For the text-containing cell, return its midpoint in (x, y) coordinate format. 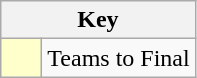
Key (98, 20)
Teams to Final (118, 58)
